Return the [X, Y] coordinate for the center point of the cell that contains the specified text.  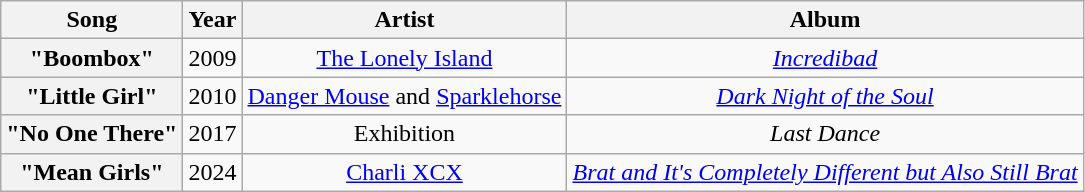
Song [92, 20]
The Lonely Island [404, 58]
Brat and It's Completely Different but Also Still Brat [825, 172]
Exhibition [404, 134]
2024 [212, 172]
2017 [212, 134]
"Mean Girls" [92, 172]
Year [212, 20]
Dark Night of the Soul [825, 96]
"Boombox" [92, 58]
Last Dance [825, 134]
"Little Girl" [92, 96]
Incredibad [825, 58]
2009 [212, 58]
Artist [404, 20]
2010 [212, 96]
Danger Mouse and Sparklehorse [404, 96]
Album [825, 20]
"No One There" [92, 134]
Charli XCX [404, 172]
